Scan for the cell matching the given text and deliver its [x, y] coordinate at center. 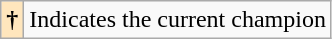
† [12, 20]
Indicates the current champion [178, 20]
